Scan for the cell matching the given text and deliver its (X, Y) coordinate at center. 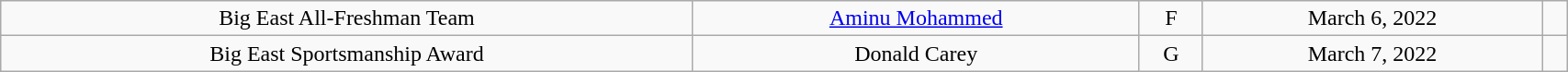
G (1170, 54)
Donald Carey (916, 54)
F (1170, 18)
March 7, 2022 (1372, 54)
Big East All-Freshman Team (347, 18)
Aminu Mohammed (916, 18)
March 6, 2022 (1372, 18)
Big East Sportsmanship Award (347, 54)
